Find where the given text appears and provide that cell's center as [X, Y] coordinate. 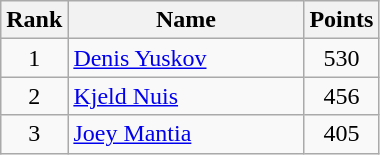
Joey Mantia [186, 134]
3 [34, 134]
Name [186, 20]
Denis Yuskov [186, 58]
405 [342, 134]
Rank [34, 20]
Points [342, 20]
2 [34, 96]
530 [342, 58]
1 [34, 58]
Kjeld Nuis [186, 96]
456 [342, 96]
